From the cell containing the given text, extract its center point as [x, y] coordinate. 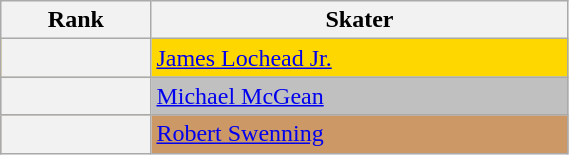
James Lochead Jr. [360, 58]
Michael McGean [360, 96]
Rank [76, 20]
Skater [360, 20]
Robert Swenning [360, 134]
